Identify which cell holds the provided text, then report its [X, Y] central coordinate. 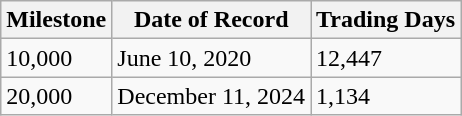
June 10, 2020 [212, 58]
12,447 [386, 58]
10,000 [56, 58]
Trading Days [386, 20]
Date of Record [212, 20]
1,134 [386, 96]
Milestone [56, 20]
20,000 [56, 96]
December 11, 2024 [212, 96]
